Output the (x, y) coordinate of the center of the cell containing the given text.  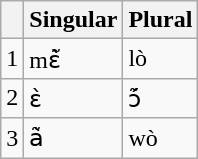
lò (160, 59)
ã̀ (74, 138)
Plural (160, 20)
Singular (74, 20)
ɔ̃́ (160, 98)
ɛ̀ (74, 98)
2 (12, 98)
3 (12, 138)
1 (12, 59)
mɛ̃̀ (74, 59)
wò (160, 138)
